Extract the [X, Y] coordinate from the center of the cell holding the provided text.  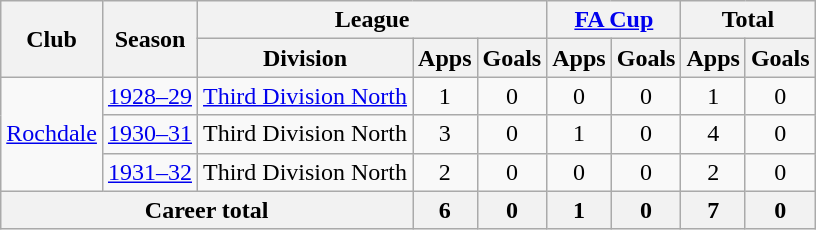
4 [713, 134]
1928–29 [150, 96]
Division [306, 58]
Total [748, 20]
1931–32 [150, 172]
FA Cup [614, 20]
1930–31 [150, 134]
3 [445, 134]
League [372, 20]
7 [713, 210]
Rochdale [52, 134]
Club [52, 39]
Season [150, 39]
Career total [207, 210]
6 [445, 210]
